Pinpoint the cell where the given text exists, returning its [X, Y] midpoint coordinate. 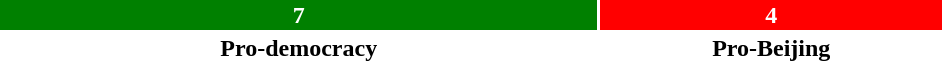
4 [771, 15]
7 [298, 15]
